Determine the (x, y) coordinate at the center of the cell enclosing the given text.  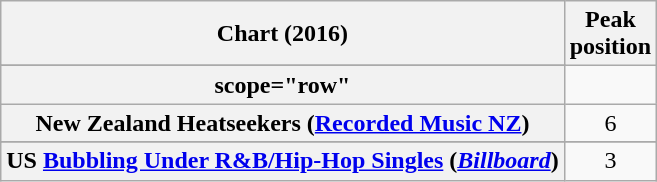
3 (610, 161)
6 (610, 123)
Chart (2016) (282, 34)
US Bubbling Under R&B/Hip-Hop Singles (Billboard) (282, 161)
Peak position (610, 34)
New Zealand Heatseekers (Recorded Music NZ) (282, 123)
scope="row" (282, 85)
